Return (X, Y) of the center of cell containing provided text 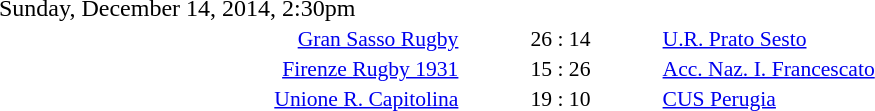
26 : 14 (560, 38)
15 : 26 (560, 68)
